Output the (X, Y) coordinate of the center of the cell containing the given text.  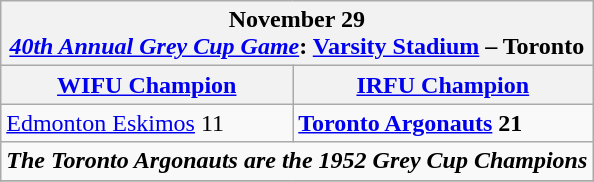
The Toronto Argonauts are the 1952 Grey Cup Champions (297, 161)
Edmonton Eskimos 11 (147, 123)
Toronto Argonauts 21 (443, 123)
WIFU Champion (147, 85)
IRFU Champion (443, 85)
November 2940th Annual Grey Cup Game: Varsity Stadium – Toronto (297, 34)
